Identify which cell holds the provided text, then report its [X, Y] central coordinate. 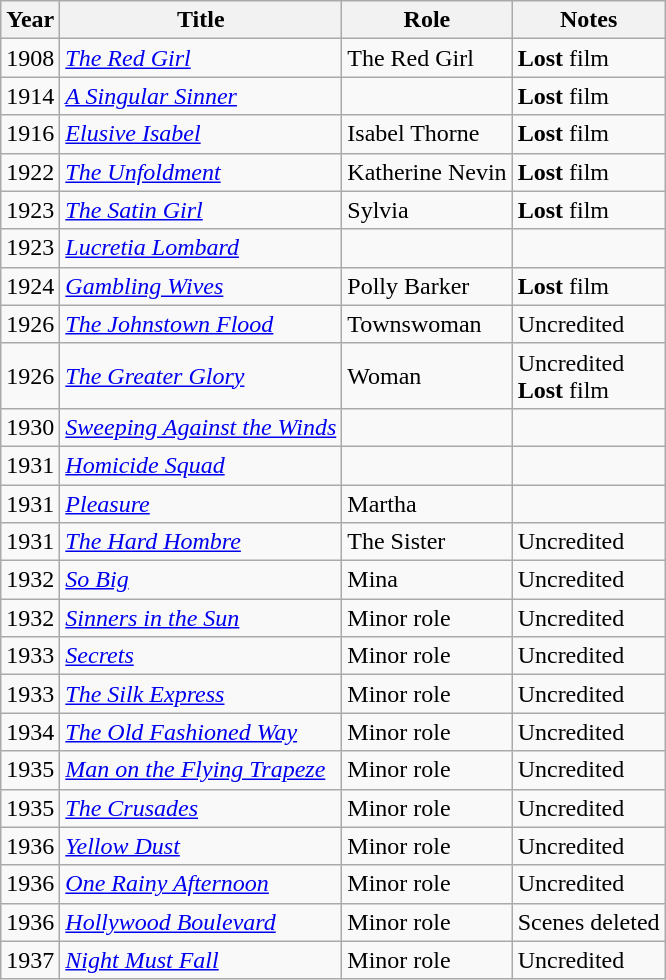
Mina [427, 580]
Man on the Flying Trapeze [201, 770]
1908 [30, 58]
Notes [588, 20]
Isabel Thorne [427, 134]
Sweeping Against the Winds [201, 427]
The Hard Hombre [201, 542]
Elusive Isabel [201, 134]
Sylvia [427, 210]
The Johnstown Flood [201, 324]
1930 [30, 427]
1937 [30, 960]
One Rainy Afternoon [201, 884]
The Crusades [201, 808]
The Unfoldment [201, 172]
Woman [427, 376]
Townswoman [427, 324]
Title [201, 20]
Sinners in the Sun [201, 618]
Yellow Dust [201, 846]
1916 [30, 134]
A Singular Sinner [201, 96]
Year [30, 20]
Hollywood Boulevard [201, 922]
Uncredited Lost film [588, 376]
Scenes deleted [588, 922]
So Big [201, 580]
Night Must Fall [201, 960]
Martha [427, 503]
Secrets [201, 656]
1922 [30, 172]
The Greater Glory [201, 376]
Katherine Nevin [427, 172]
Pleasure [201, 503]
The Old Fashioned Way [201, 732]
Role [427, 20]
Polly Barker [427, 286]
1914 [30, 96]
1934 [30, 732]
The Satin Girl [201, 210]
1924 [30, 286]
The Silk Express [201, 694]
Lucretia Lombard [201, 248]
Gambling Wives [201, 286]
The Sister [427, 542]
Homicide Squad [201, 465]
